Identify which cell holds the provided text, then report its [x, y] central coordinate. 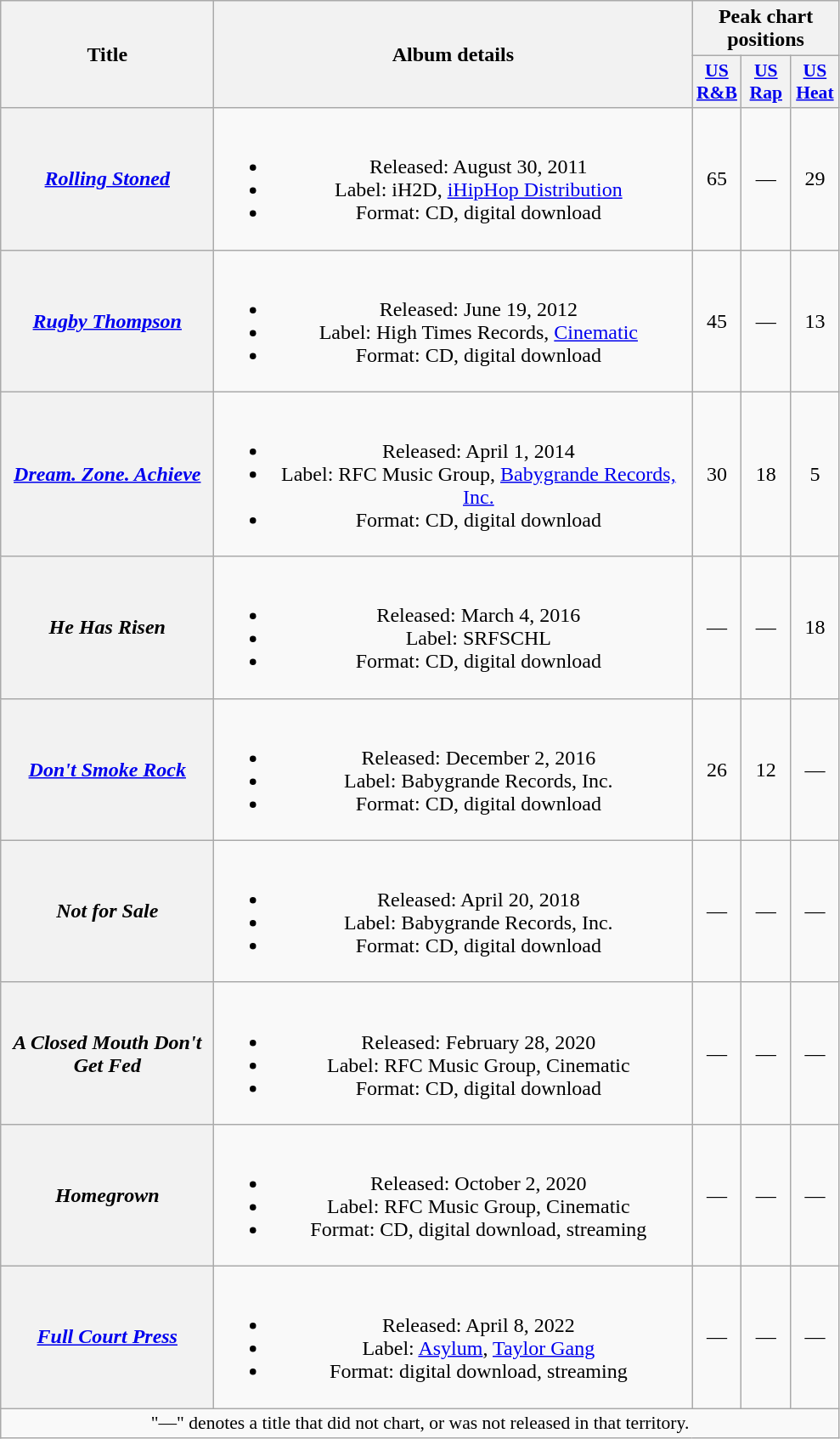
30 [717, 474]
Not for Sale [107, 911]
Released: October 2, 2020Label: RFC Music Group, CinematicFormat: CD, digital download, streaming [454, 1194]
12 [766, 770]
26 [717, 770]
A Closed Mouth Don't Get Fed [107, 1053]
13 [815, 321]
29 [815, 178]
USRap [766, 82]
Released: April 20, 2018Label: Babygrande Records, Inc.Format: CD, digital download [454, 911]
Homegrown [107, 1194]
Peak chart positions [766, 29]
Released: December 2, 2016Label: Babygrande Records, Inc.Format: CD, digital download [454, 770]
Released: April 1, 2014Label: RFC Music Group, Babygrande Records, Inc.Format: CD, digital download [454, 474]
Rolling Stoned [107, 178]
Album details [454, 54]
5 [815, 474]
Full Court Press [107, 1337]
USR&B [717, 82]
Released: February 28, 2020Label: RFC Music Group, CinematicFormat: CD, digital download [454, 1053]
65 [717, 178]
Released: March 4, 2016Label: SRFSCHLFormat: CD, digital download [454, 627]
Title [107, 54]
Released: April 8, 2022Label: Asylum, Taylor GangFormat: digital download, streaming [454, 1337]
Dream. Zone. Achieve [107, 474]
Released: June 19, 2012Label: High Times Records, CinematicFormat: CD, digital download [454, 321]
Rugby Thompson [107, 321]
USHeat [815, 82]
Released: August 30, 2011Label: iH2D, iHipHop DistributionFormat: CD, digital download [454, 178]
"—" denotes a title that did not chart, or was not released in that territory. [420, 1424]
45 [717, 321]
He Has Risen [107, 627]
Don't Smoke Rock [107, 770]
